Locate the cell with the specified text and output its [x, y] center coordinate. 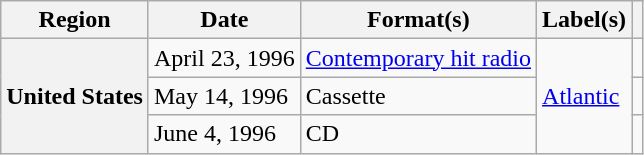
June 4, 1996 [224, 134]
Contemporary hit radio [418, 58]
Label(s) [584, 20]
Cassette [418, 96]
Atlantic [584, 96]
United States [75, 96]
April 23, 1996 [224, 58]
May 14, 1996 [224, 96]
Date [224, 20]
Format(s) [418, 20]
Region [75, 20]
CD [418, 134]
